Search for the cell housing the specified text and yield its (x, y) center coordinate. 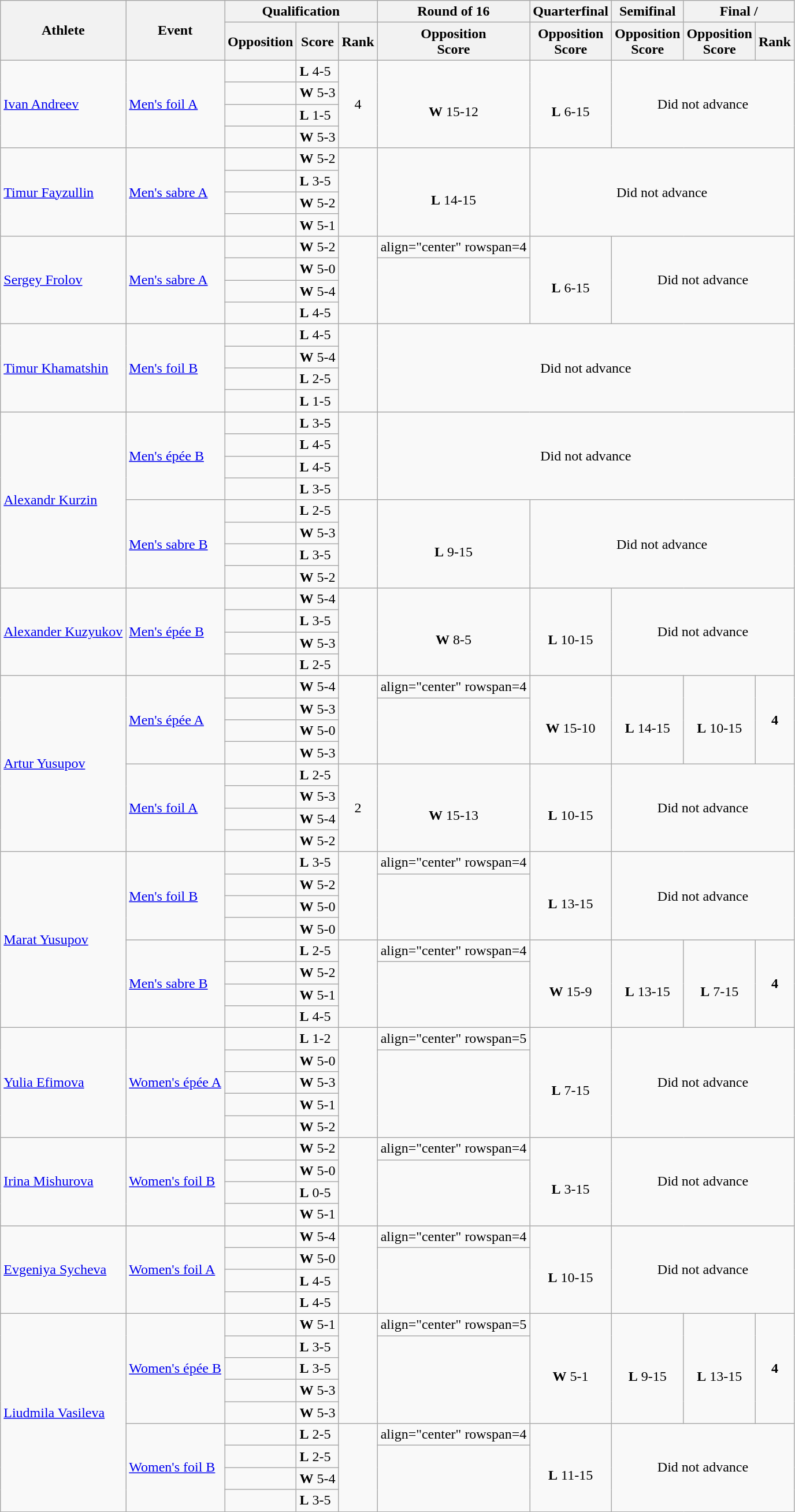
L 3-15 (571, 1182)
Yulia Efimova (64, 1083)
Round of 16 (454, 12)
2 (358, 808)
Alexander Kuzyukov (64, 631)
Score (318, 42)
Timur Fayzullin (64, 192)
Ivan Andreev (64, 104)
Men's épée A (176, 720)
W 15-13 (454, 808)
Liudmila Vasileva (64, 1412)
Athlete (64, 30)
Irina Mishurova (64, 1182)
W 15-12 (454, 104)
Artur Yusupov (64, 764)
Event (176, 30)
Women's foil A (176, 1269)
Marat Yusupov (64, 939)
Evgeniya Sycheva (64, 1269)
Sergey Frolov (64, 280)
L 1-2 (318, 1039)
Semifinal (647, 12)
L 0-5 (318, 1192)
W 15-10 (571, 720)
Quarterfinal (571, 12)
Final / (739, 12)
Alexandr Kurzin (64, 500)
L 11-15 (571, 1468)
Qualification (300, 12)
Women's épée A (176, 1083)
Timur Khamatshin (64, 368)
W 8-5 (454, 631)
W 15-9 (571, 983)
Women's épée B (176, 1368)
Opposition (260, 42)
